Capture the cell that displays the provided text and extract its [x, y] central coordinate. 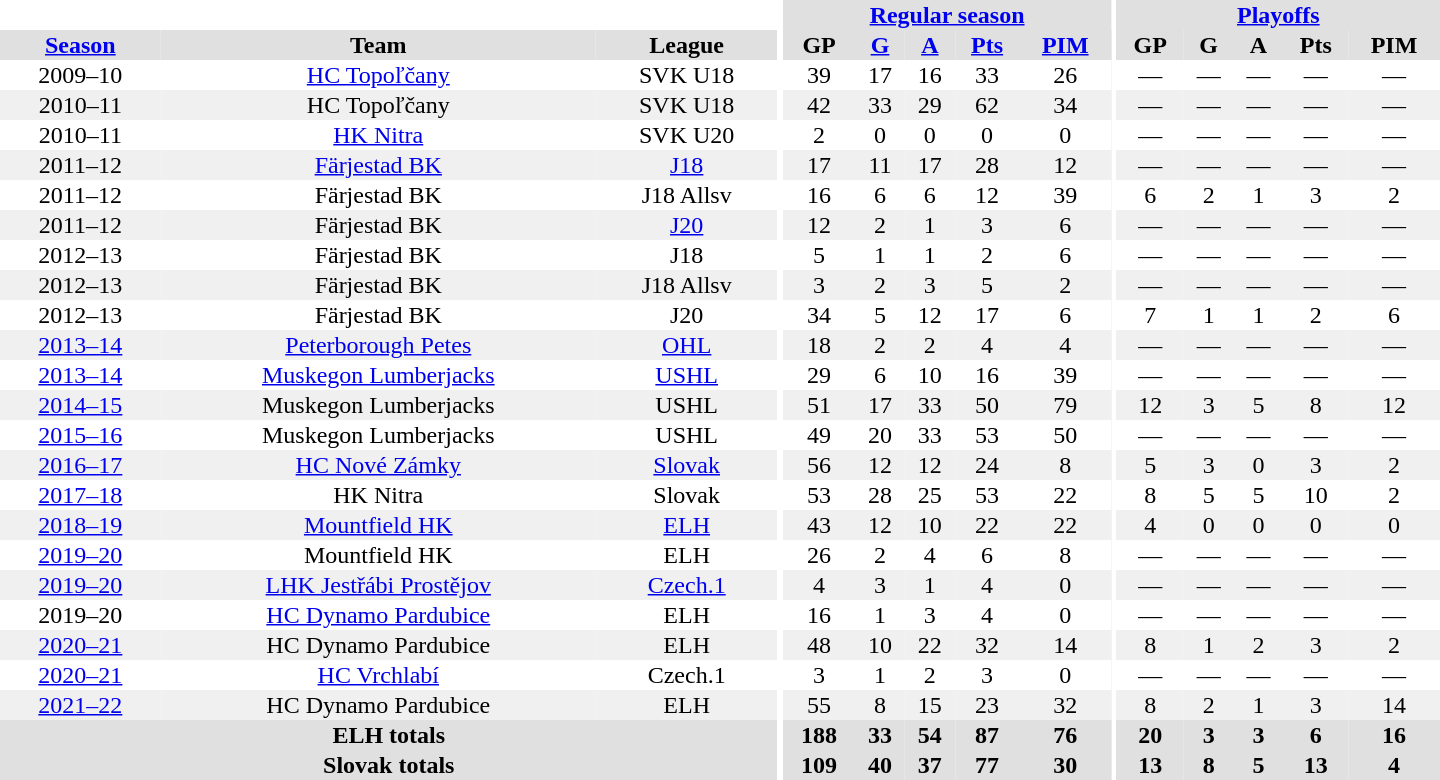
SVK U20 [687, 135]
51 [819, 405]
48 [819, 645]
77 [988, 765]
OHL [687, 345]
League [687, 45]
2018–19 [80, 525]
109 [819, 765]
76 [1065, 735]
37 [930, 765]
30 [1065, 765]
79 [1065, 405]
2014–15 [80, 405]
2017–18 [80, 495]
18 [819, 345]
ELH totals [389, 735]
2021–22 [80, 705]
87 [988, 735]
188 [819, 735]
HC Vrchlabí [378, 675]
Regular season [947, 15]
Slovak totals [389, 765]
HC Nové Zámky [378, 465]
11 [880, 165]
Season [80, 45]
Playoffs [1278, 15]
2015–16 [80, 435]
2016–17 [80, 465]
24 [988, 465]
15 [930, 705]
43 [819, 525]
23 [988, 705]
49 [819, 435]
55 [819, 705]
25 [930, 495]
Team [378, 45]
2009–10 [80, 75]
56 [819, 465]
LHK Jestřábi Prostějov [378, 585]
Peterborough Petes [378, 345]
40 [880, 765]
42 [819, 105]
7 [1150, 315]
62 [988, 105]
54 [930, 735]
